Output the (X, Y) coordinate of the center of the cell containing the given text.  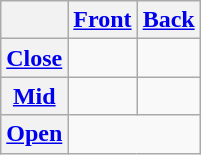
Close (34, 58)
Mid (34, 96)
Back (168, 20)
Open (34, 134)
Front (102, 20)
